Extract the (X, Y) coordinate from the center of the cell holding the provided text.  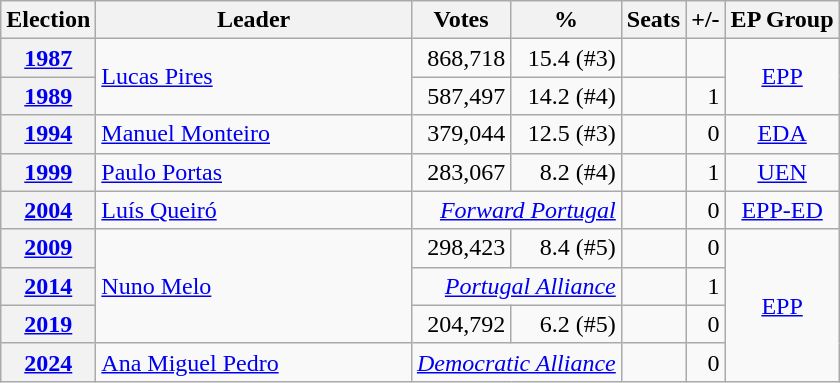
Paulo Portas (254, 172)
204,792 (460, 324)
Nuno Melo (254, 286)
2014 (48, 286)
2024 (48, 362)
UEN (782, 172)
1999 (48, 172)
2019 (48, 324)
Democratic Alliance (516, 362)
2004 (48, 210)
Ana Miguel Pedro (254, 362)
379,044 (460, 134)
868,718 (460, 58)
EP Group (782, 20)
14.2 (#4) (566, 96)
8.2 (#4) (566, 172)
% (566, 20)
Lucas Pires (254, 77)
12.5 (#3) (566, 134)
6.2 (#5) (566, 324)
Manuel Monteiro (254, 134)
Election (48, 20)
15.4 (#3) (566, 58)
Leader (254, 20)
EPP-ED (782, 210)
Seats (653, 20)
283,067 (460, 172)
1987 (48, 58)
1989 (48, 96)
Portugal Alliance (516, 286)
587,497 (460, 96)
1994 (48, 134)
Forward Portugal (516, 210)
EDA (782, 134)
298,423 (460, 248)
Luís Queiró (254, 210)
2009 (48, 248)
8.4 (#5) (566, 248)
Votes (460, 20)
+/- (706, 20)
